Extract the (X, Y) coordinate from the center of the cell holding the provided text.  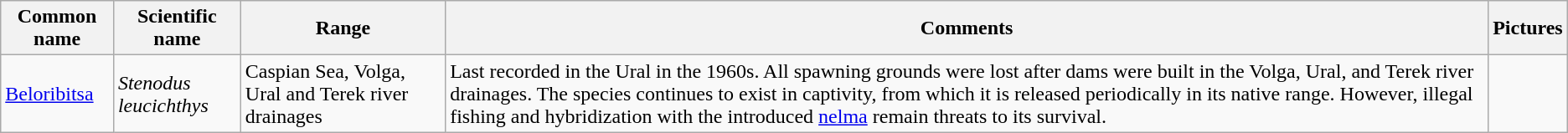
Beloribitsa (57, 94)
Stenodus leucichthys (177, 94)
Range (343, 28)
Comments (967, 28)
Pictures (1528, 28)
Caspian Sea, Volga, Ural and Terek river drainages (343, 94)
Common name (57, 28)
Scientific name (177, 28)
